Provide the (X, Y) coordinate of the cell's center where the given text is located.  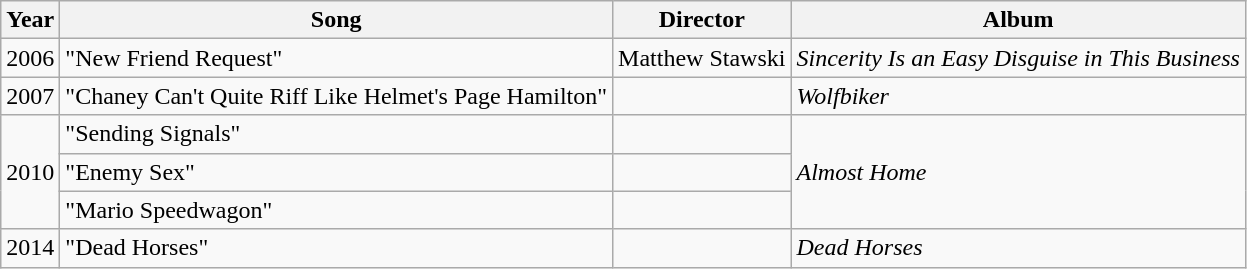
Almost Home (1018, 172)
2010 (30, 172)
2007 (30, 96)
Year (30, 20)
Dead Horses (1018, 248)
Sincerity Is an Easy Disguise in This Business (1018, 58)
2014 (30, 248)
2006 (30, 58)
"New Friend Request" (336, 58)
"Chaney Can't Quite Riff Like Helmet's Page Hamilton" (336, 96)
Wolfbiker (1018, 96)
"Mario Speedwagon" (336, 210)
Matthew Stawski (702, 58)
"Sending Signals" (336, 134)
Director (702, 20)
"Enemy Sex" (336, 172)
Song (336, 20)
"Dead Horses" (336, 248)
Album (1018, 20)
